Detect which cell encompasses the target text, then output its (X, Y) center coordinate. 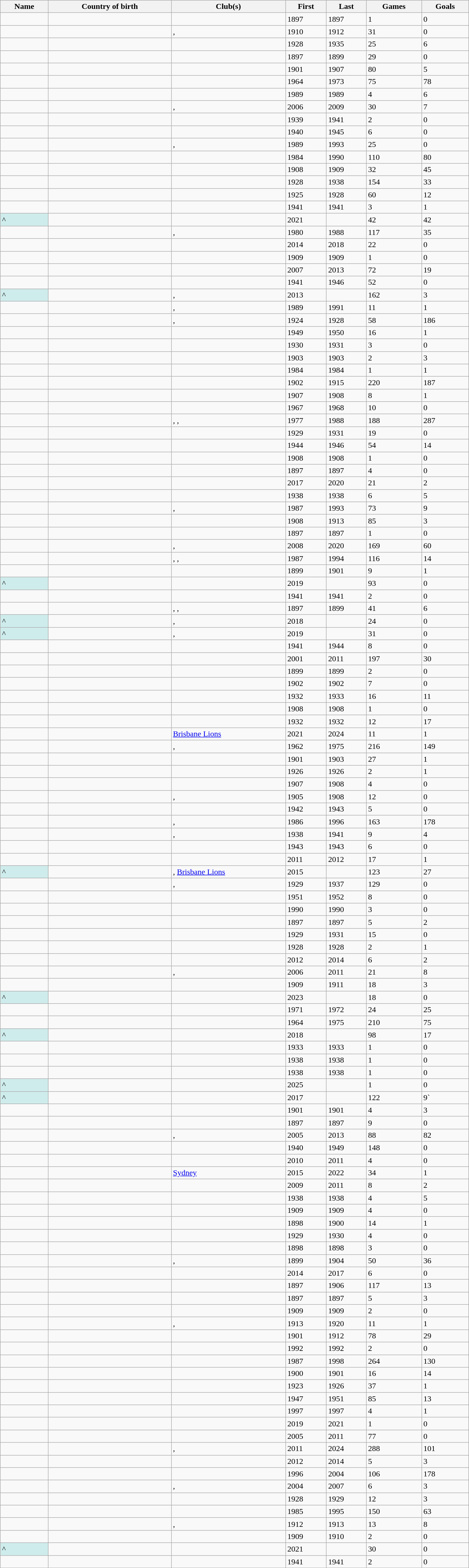
1925 (306, 195)
1935 (346, 44)
220 (394, 383)
154 (394, 182)
93 (394, 584)
1905 (306, 797)
1977 (306, 420)
2023 (306, 997)
72 (394, 270)
1971 (306, 1010)
1986 (306, 822)
162 (394, 295)
41 (394, 609)
1939 (306, 119)
36 (445, 1261)
, Brisbane Lions (228, 872)
1952 (346, 897)
1950 (346, 332)
150 (394, 1511)
Country of birth (109, 7)
1942 (306, 809)
130 (445, 1361)
22 (394, 245)
1911 (346, 985)
2025 (306, 1085)
1968 (346, 408)
45 (445, 170)
1998 (346, 1361)
1906 (346, 1286)
2008 (306, 546)
2010 (306, 1160)
288 (394, 1449)
Name (24, 7)
2022 (346, 1173)
169 (394, 546)
Goals (445, 7)
122 (394, 1098)
106 (394, 1474)
1985 (306, 1511)
35 (445, 232)
216 (394, 746)
1994 (346, 558)
186 (445, 320)
1973 (346, 82)
15 (394, 934)
1972 (346, 1010)
2001 (306, 659)
9` (445, 1098)
1945 (346, 132)
188 (394, 420)
287 (445, 420)
Brisbane Lions (228, 734)
77 (394, 1436)
123 (394, 872)
1995 (346, 1511)
34 (394, 1173)
1915 (346, 383)
Sydney (228, 1173)
54 (394, 445)
58 (394, 320)
Last (346, 7)
1980 (306, 232)
1962 (306, 746)
116 (394, 558)
1923 (306, 1386)
Games (394, 7)
Club(s) (228, 7)
63 (445, 1511)
1924 (306, 320)
149 (445, 746)
1920 (346, 1323)
264 (394, 1361)
1937 (346, 884)
110 (394, 157)
32 (394, 170)
129 (394, 884)
210 (394, 1022)
148 (394, 1148)
1967 (306, 408)
10 (394, 408)
98 (394, 1035)
88 (394, 1135)
197 (394, 659)
163 (394, 822)
50 (394, 1261)
82 (445, 1135)
52 (394, 282)
First (306, 7)
1904 (346, 1261)
37 (394, 1386)
33 (445, 182)
101 (445, 1449)
187 (445, 383)
1991 (346, 307)
1947 (306, 1399)
73 (394, 508)
